Extract the (x, y) coordinate from the center of the cell holding the provided text.  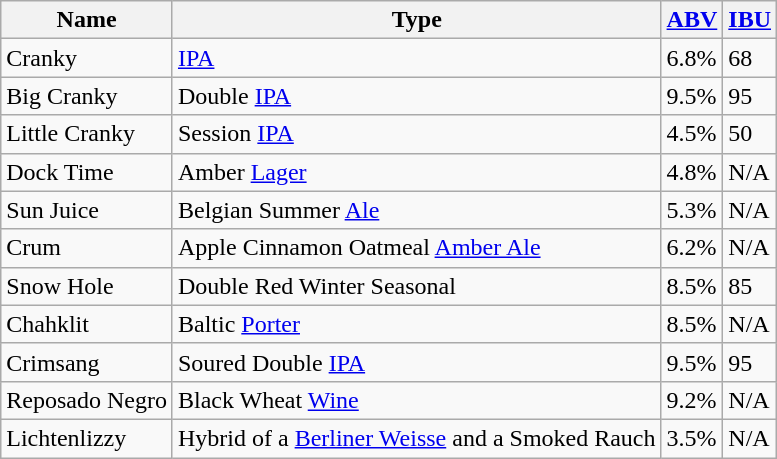
Apple Cinnamon Oatmeal Amber Ale (416, 248)
Soured Double IPA (416, 362)
Amber Lager (416, 172)
Belgian Summer Ale (416, 210)
Big Cranky (87, 96)
Reposado Negro (87, 400)
50 (750, 134)
Sun Juice (87, 210)
Double Red Winter Seasonal (416, 286)
5.3% (692, 210)
Type (416, 20)
Chahklit (87, 324)
9.2% (692, 400)
Double IPA (416, 96)
6.8% (692, 58)
Black Wheat Wine (416, 400)
Session IPA (416, 134)
Hybrid of a Berliner Weisse and a Smoked Rauch (416, 438)
Lichtenlizzy (87, 438)
IBU (750, 20)
4.5% (692, 134)
ABV (692, 20)
Dock Time (87, 172)
Name (87, 20)
68 (750, 58)
Crum (87, 248)
Crimsang (87, 362)
4.8% (692, 172)
85 (750, 286)
6.2% (692, 248)
3.5% (692, 438)
Little Cranky (87, 134)
Snow Hole (87, 286)
Baltic Porter (416, 324)
Cranky (87, 58)
IPA (416, 58)
